Identify which cell holds the provided text, then report its [x, y] central coordinate. 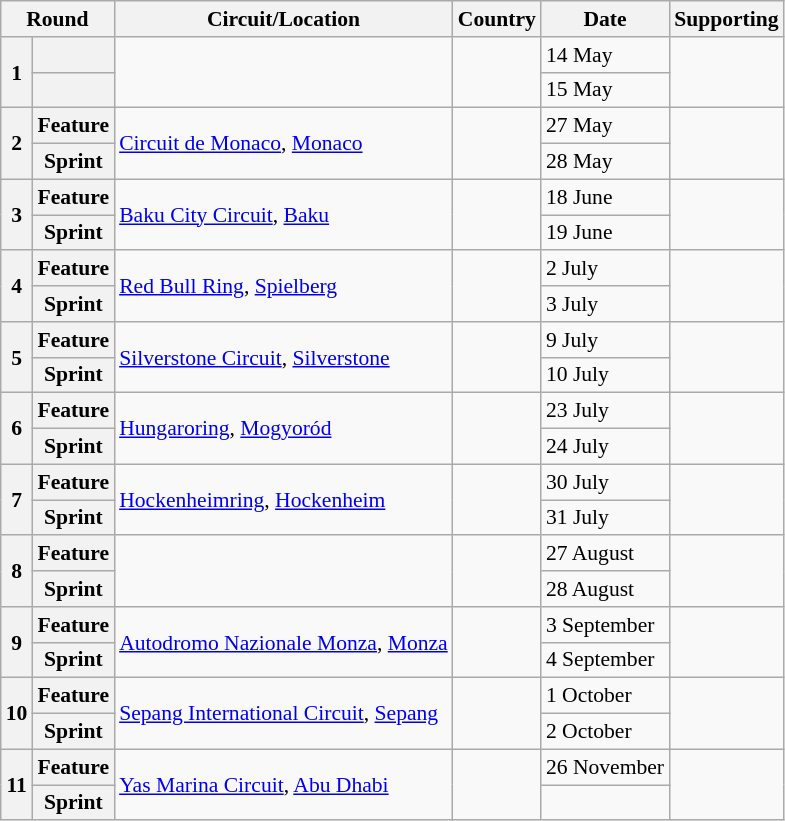
Baku City Circuit, Baku [284, 214]
3 July [605, 304]
3 September [605, 625]
10 [17, 714]
Silverstone Circuit, Silverstone [284, 358]
28 August [605, 589]
1 [17, 72]
10 July [605, 375]
Yas Marina Circuit, Abu Dhabi [284, 784]
27 May [605, 126]
4 [17, 286]
14 May [605, 55]
Circuit/Location [284, 19]
2 October [605, 732]
5 [17, 358]
Hungaroring, Mogyoród [284, 428]
30 July [605, 482]
18 June [605, 197]
9 July [605, 340]
9 [17, 642]
19 June [605, 233]
26 November [605, 767]
Round [58, 19]
4 September [605, 660]
3 [17, 214]
31 July [605, 518]
27 August [605, 554]
Country [497, 19]
15 May [605, 90]
1 October [605, 696]
7 [17, 500]
11 [17, 784]
Red Bull Ring, Spielberg [284, 286]
23 July [605, 411]
6 [17, 428]
Date [605, 19]
28 May [605, 162]
Autodromo Nazionale Monza, Monza [284, 642]
Hockenheimring, Hockenheim [284, 500]
2 [17, 144]
24 July [605, 447]
8 [17, 572]
Supporting [726, 19]
2 July [605, 269]
Sepang International Circuit, Sepang [284, 714]
Circuit de Monaco, Monaco [284, 144]
